Find where the given text appears and provide that cell's center as (x, y) coordinate. 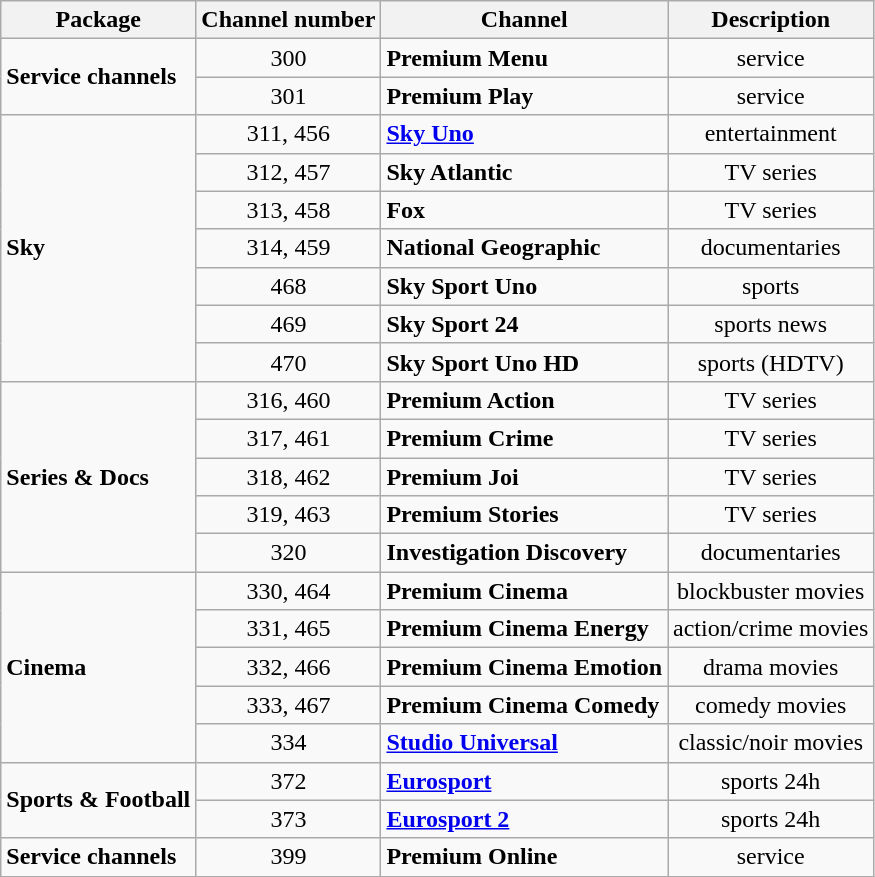
Sky Sport Uno HD (524, 362)
Studio Universal (524, 743)
Sky Sport 24 (524, 324)
comedy movies (771, 705)
Description (771, 20)
sports (HDTV) (771, 362)
sports news (771, 324)
drama movies (771, 667)
319, 463 (288, 515)
Package (98, 20)
314, 459 (288, 248)
Channel number (288, 20)
Premium Cinema (524, 591)
372 (288, 781)
blockbuster movies (771, 591)
Investigation Discovery (524, 553)
470 (288, 362)
Fox (524, 210)
Sky Sport Uno (524, 286)
313, 458 (288, 210)
399 (288, 857)
331, 465 (288, 629)
469 (288, 324)
classic/noir movies (771, 743)
Eurosport 2 (524, 819)
318, 462 (288, 477)
action/crime movies (771, 629)
Premium Joi (524, 477)
National Geographic (524, 248)
entertainment (771, 134)
Sky Uno (524, 134)
Sports & Football (98, 800)
sports (771, 286)
Eurosport (524, 781)
311, 456 (288, 134)
332, 466 (288, 667)
330, 464 (288, 591)
Premium Online (524, 857)
Premium Menu (524, 58)
317, 461 (288, 438)
316, 460 (288, 400)
Premium Stories (524, 515)
Premium Cinema Comedy (524, 705)
Cinema (98, 667)
Premium Crime (524, 438)
Sky (98, 248)
373 (288, 819)
312, 457 (288, 172)
320 (288, 553)
Sky Atlantic (524, 172)
333, 467 (288, 705)
Premium Cinema Emotion (524, 667)
301 (288, 96)
Premium Play (524, 96)
Premium Action (524, 400)
300 (288, 58)
Channel (524, 20)
468 (288, 286)
Premium Cinema Energy (524, 629)
Series & Docs (98, 476)
334 (288, 743)
